Identify which cell holds the provided text, then report its (X, Y) central coordinate. 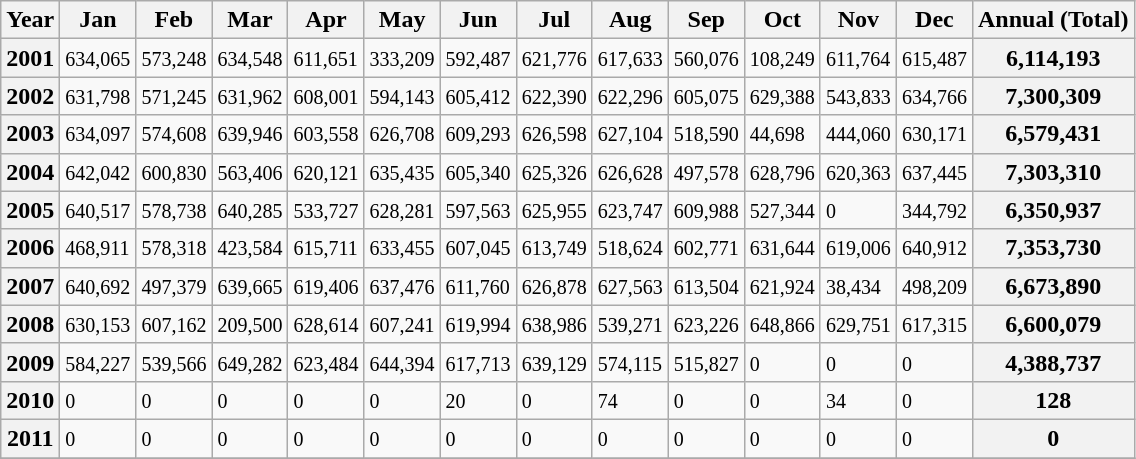
497,578 (706, 172)
573,248 (174, 58)
578,738 (174, 210)
626,598 (554, 134)
634,548 (250, 58)
2002 (30, 96)
634,065 (98, 58)
602,771 (706, 248)
6,114,193 (1053, 58)
631,798 (98, 96)
627,104 (630, 134)
639,665 (250, 286)
74 (630, 400)
628,281 (402, 210)
603,558 (326, 134)
7,353,730 (1053, 248)
560,076 (706, 58)
630,153 (98, 324)
611,764 (858, 58)
444,060 (858, 134)
631,962 (250, 96)
619,406 (326, 286)
613,504 (706, 286)
Mar (250, 20)
611,651 (326, 58)
543,833 (858, 96)
6,673,890 (1053, 286)
607,241 (402, 324)
617,315 (934, 324)
Apr (326, 20)
333,209 (402, 58)
Sep (706, 20)
634,097 (98, 134)
639,946 (250, 134)
423,584 (250, 248)
Annual (Total) (1053, 20)
627,563 (630, 286)
611,760 (478, 286)
515,827 (706, 362)
592,487 (478, 58)
623,484 (326, 362)
6,579,431 (1053, 134)
631,644 (782, 248)
497,379 (174, 286)
Feb (174, 20)
640,692 (98, 286)
640,517 (98, 210)
622,390 (554, 96)
626,628 (630, 172)
574,115 (630, 362)
2001 (30, 58)
621,924 (782, 286)
625,326 (554, 172)
613,749 (554, 248)
637,476 (402, 286)
6,600,079 (1053, 324)
2011 (30, 438)
649,282 (250, 362)
34 (858, 400)
Aug (630, 20)
Jan (98, 20)
578,318 (174, 248)
628,796 (782, 172)
2008 (30, 324)
574,608 (174, 134)
608,001 (326, 96)
638,986 (554, 324)
May (402, 20)
622,296 (630, 96)
539,271 (630, 324)
648,866 (782, 324)
Year (30, 20)
609,293 (478, 134)
620,363 (858, 172)
597,563 (478, 210)
637,445 (934, 172)
619,994 (478, 324)
630,171 (934, 134)
344,792 (934, 210)
108,249 (782, 58)
2007 (30, 286)
38,434 (858, 286)
623,226 (706, 324)
644,394 (402, 362)
2009 (30, 362)
629,751 (858, 324)
Jun (478, 20)
518,590 (706, 134)
605,412 (478, 96)
607,162 (174, 324)
527,344 (782, 210)
639,129 (554, 362)
605,075 (706, 96)
615,711 (326, 248)
626,878 (554, 286)
584,227 (98, 362)
626,708 (402, 134)
600,830 (174, 172)
634,766 (934, 96)
635,435 (402, 172)
128 (1053, 400)
209,500 (250, 324)
44,698 (782, 134)
607,045 (478, 248)
539,566 (174, 362)
623,747 (630, 210)
468,911 (98, 248)
633,455 (402, 248)
Nov (858, 20)
617,633 (630, 58)
621,776 (554, 58)
615,487 (934, 58)
609,988 (706, 210)
563,406 (250, 172)
642,042 (98, 172)
629,388 (782, 96)
640,912 (934, 248)
Dec (934, 20)
620,121 (326, 172)
Oct (782, 20)
7,303,310 (1053, 172)
640,285 (250, 210)
533,727 (326, 210)
571,245 (174, 96)
625,955 (554, 210)
518,624 (630, 248)
Jul (554, 20)
2004 (30, 172)
2006 (30, 248)
617,713 (478, 362)
605,340 (478, 172)
594,143 (402, 96)
2010 (30, 400)
7,300,309 (1053, 96)
619,006 (858, 248)
4,388,737 (1053, 362)
2005 (30, 210)
498,209 (934, 286)
20 (478, 400)
2003 (30, 134)
6,350,937 (1053, 210)
628,614 (326, 324)
